Scan for the cell matching the given text and deliver its (x, y) coordinate at center. 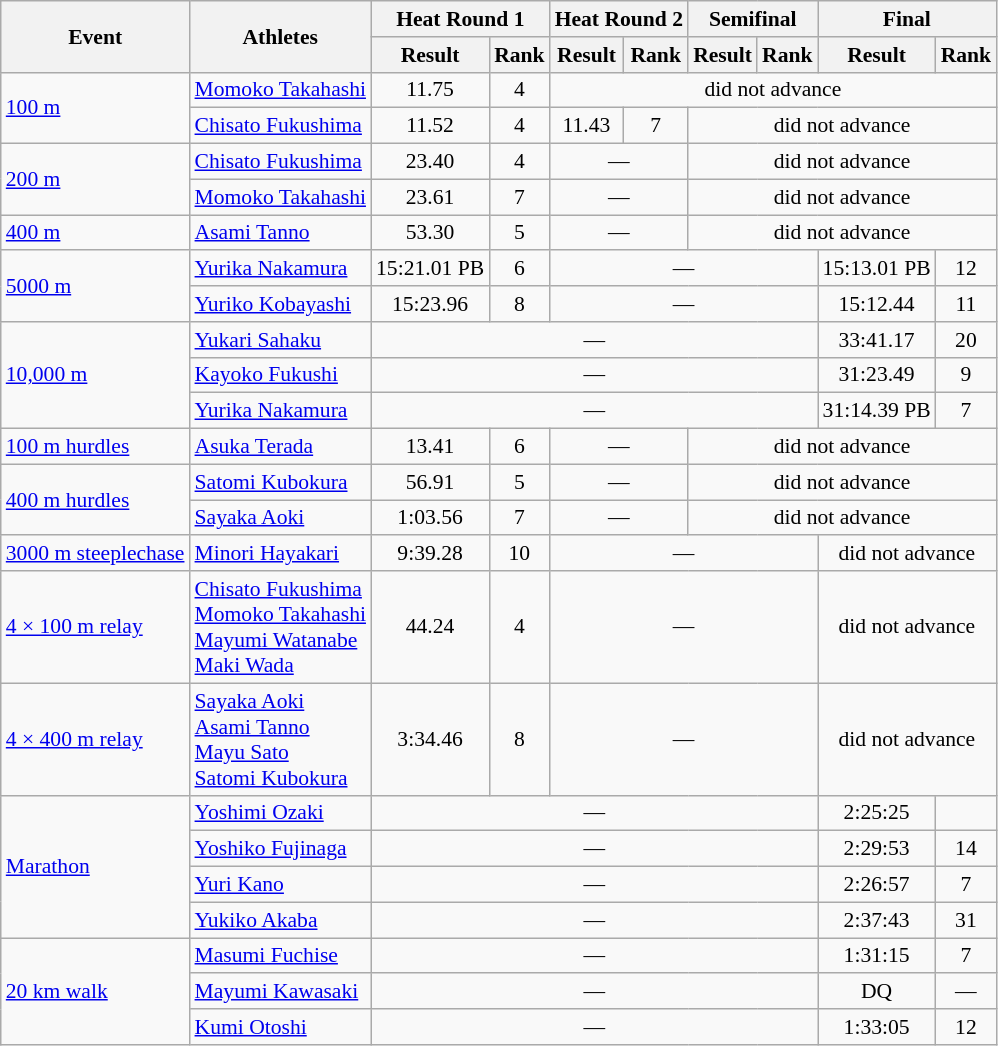
4 × 400 m relay (96, 739)
5000 m (96, 286)
31:14.39 PB (877, 411)
1:31:15 (877, 956)
1:03.56 (430, 518)
2:26:57 (877, 885)
Heat Round 1 (460, 19)
15:23.96 (430, 304)
11.75 (430, 90)
4 × 100 m relay (96, 627)
56.91 (430, 482)
Sayaka Aoki (281, 518)
Mayumi Kawasaki (281, 992)
Heat Round 2 (619, 19)
11.43 (587, 126)
200 m (96, 180)
31:23.49 (877, 375)
20 km walk (96, 992)
Yoshiko Fujinaga (281, 849)
Minori Hayakari (281, 554)
Asami Tanno (281, 233)
10 (520, 554)
Yoshimi Ozaki (281, 813)
Kayoko Fukushi (281, 375)
15:21.01 PB (430, 269)
Yuri Kano (281, 885)
400 m hurdles (96, 500)
9:39.28 (430, 554)
44.24 (430, 627)
15:13.01 PB (877, 269)
400 m (96, 233)
1:33:05 (877, 1027)
100 m (96, 108)
33:41.17 (877, 340)
3000 m steeplechase (96, 554)
3:34.46 (430, 739)
Asuka Terada (281, 447)
2:25:25 (877, 813)
Yukari Sahaku (281, 340)
15:12.44 (877, 304)
11.52 (430, 126)
Yuriko Kobayashi (281, 304)
Chisato FukushimaMomoko TakahashiMayumi WatanabeMaki Wada (281, 627)
Sayaka AokiAsami TannoMayu SatoSatomi Kubokura (281, 739)
20 (966, 340)
53.30 (430, 233)
14 (966, 849)
Athletes (281, 36)
100 m hurdles (96, 447)
Final (908, 19)
2:37:43 (877, 920)
DQ (877, 992)
Satomi Kubokura (281, 482)
10,000 m (96, 376)
11 (966, 304)
23.61 (430, 197)
31 (966, 920)
23.40 (430, 162)
Semifinal (752, 19)
2:29:53 (877, 849)
Yukiko Akaba (281, 920)
Event (96, 36)
Marathon (96, 866)
Masumi Fuchise (281, 956)
Kumi Otoshi (281, 1027)
13.41 (430, 447)
9 (966, 375)
